Identify which cell holds the provided text, then report its [x, y] central coordinate. 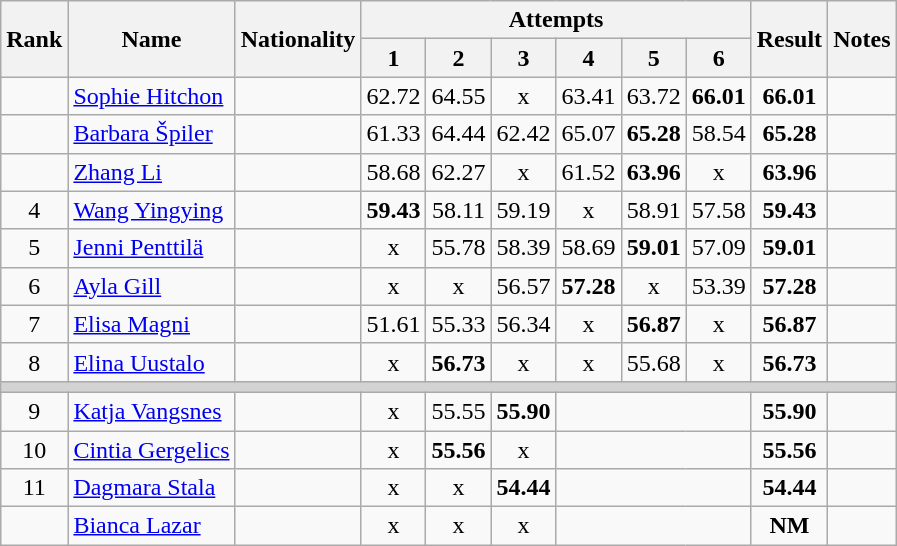
Attempts [556, 20]
58.54 [718, 134]
8 [34, 362]
Notes [862, 39]
Dagmara Stala [152, 488]
Bianca Lazar [152, 526]
11 [34, 488]
55.68 [654, 362]
9 [34, 411]
Rank [34, 39]
62.42 [524, 134]
55.78 [458, 248]
Nationality [298, 39]
64.44 [458, 134]
Result [789, 39]
58.68 [394, 172]
53.39 [718, 286]
58.69 [588, 248]
63.72 [654, 96]
59.19 [524, 210]
55.33 [458, 324]
51.61 [394, 324]
Elina Uustalo [152, 362]
NM [789, 526]
Ayla Gill [152, 286]
56.34 [524, 324]
Sophie Hitchon [152, 96]
1 [394, 58]
57.09 [718, 248]
2 [458, 58]
58.91 [654, 210]
58.11 [458, 210]
Elisa Magni [152, 324]
58.39 [524, 248]
62.72 [394, 96]
65.07 [588, 134]
57.58 [718, 210]
10 [34, 449]
61.33 [394, 134]
62.27 [458, 172]
Name [152, 39]
7 [34, 324]
Katja Vangsnes [152, 411]
55.55 [458, 411]
56.57 [524, 286]
Cintia Gergelics [152, 449]
64.55 [458, 96]
Jenni Penttilä [152, 248]
Zhang Li [152, 172]
63.41 [588, 96]
3 [524, 58]
Barbara Špiler [152, 134]
61.52 [588, 172]
Wang Yingying [152, 210]
